Capture the cell that displays the provided text and extract its (X, Y) central coordinate. 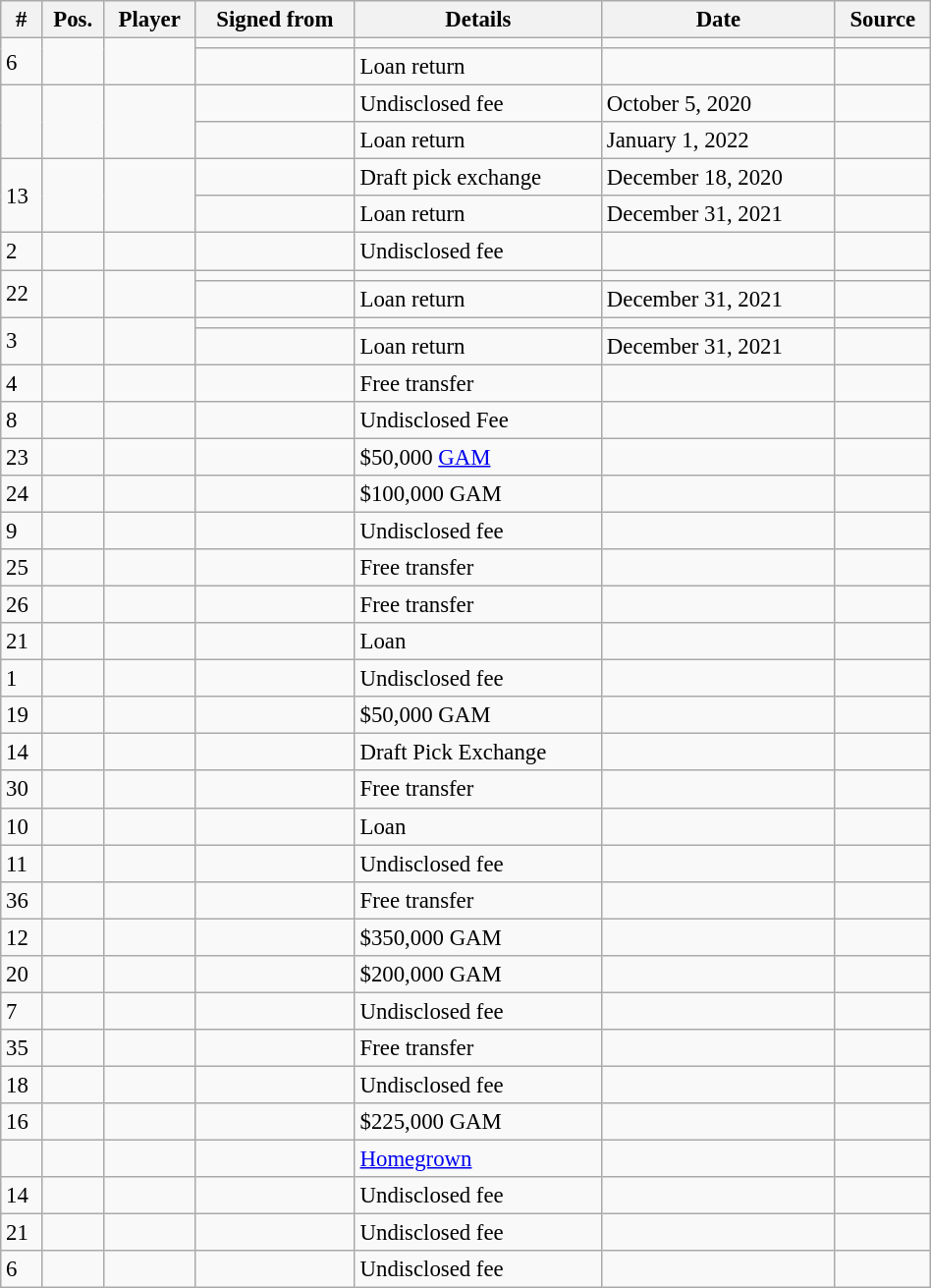
11 (22, 864)
# (22, 20)
October 5, 2020 (719, 104)
12 (22, 937)
2 (22, 252)
24 (22, 494)
9 (22, 531)
January 1, 2022 (719, 140)
35 (22, 1048)
13 (22, 196)
4 (22, 383)
Source (882, 20)
Pos. (73, 20)
December 18, 2020 (719, 178)
36 (22, 900)
19 (22, 715)
26 (22, 605)
Details (477, 20)
18 (22, 1085)
Homegrown (477, 1159)
3 (22, 341)
1 (22, 679)
Date (719, 20)
25 (22, 568)
$100,000 GAM (477, 494)
8 (22, 420)
$200,000 GAM (477, 975)
23 (22, 457)
Draft pick exchange (477, 178)
20 (22, 975)
7 (22, 1011)
16 (22, 1122)
Signed from (275, 20)
10 (22, 826)
22 (22, 294)
Draft Pick Exchange (477, 753)
Undisclosed Fee (477, 420)
Player (149, 20)
$350,000 GAM (477, 937)
30 (22, 790)
$225,000 GAM (477, 1122)
